Find where the given text appears and provide that cell's center as [x, y] coordinate. 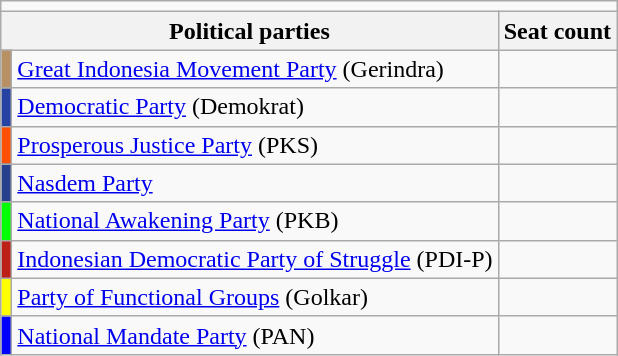
Seat count [557, 31]
Indonesian Democratic Party of Struggle (PDI-P) [255, 259]
Political parties [250, 31]
Democratic Party (Demokrat) [255, 107]
Great Indonesia Movement Party (Gerindra) [255, 69]
Party of Functional Groups (Golkar) [255, 297]
National Awakening Party (PKB) [255, 221]
National Mandate Party (PAN) [255, 335]
Nasdem Party [255, 183]
Prosperous Justice Party (PKS) [255, 145]
